For the text-containing cell, return its midpoint in [x, y] coordinate format. 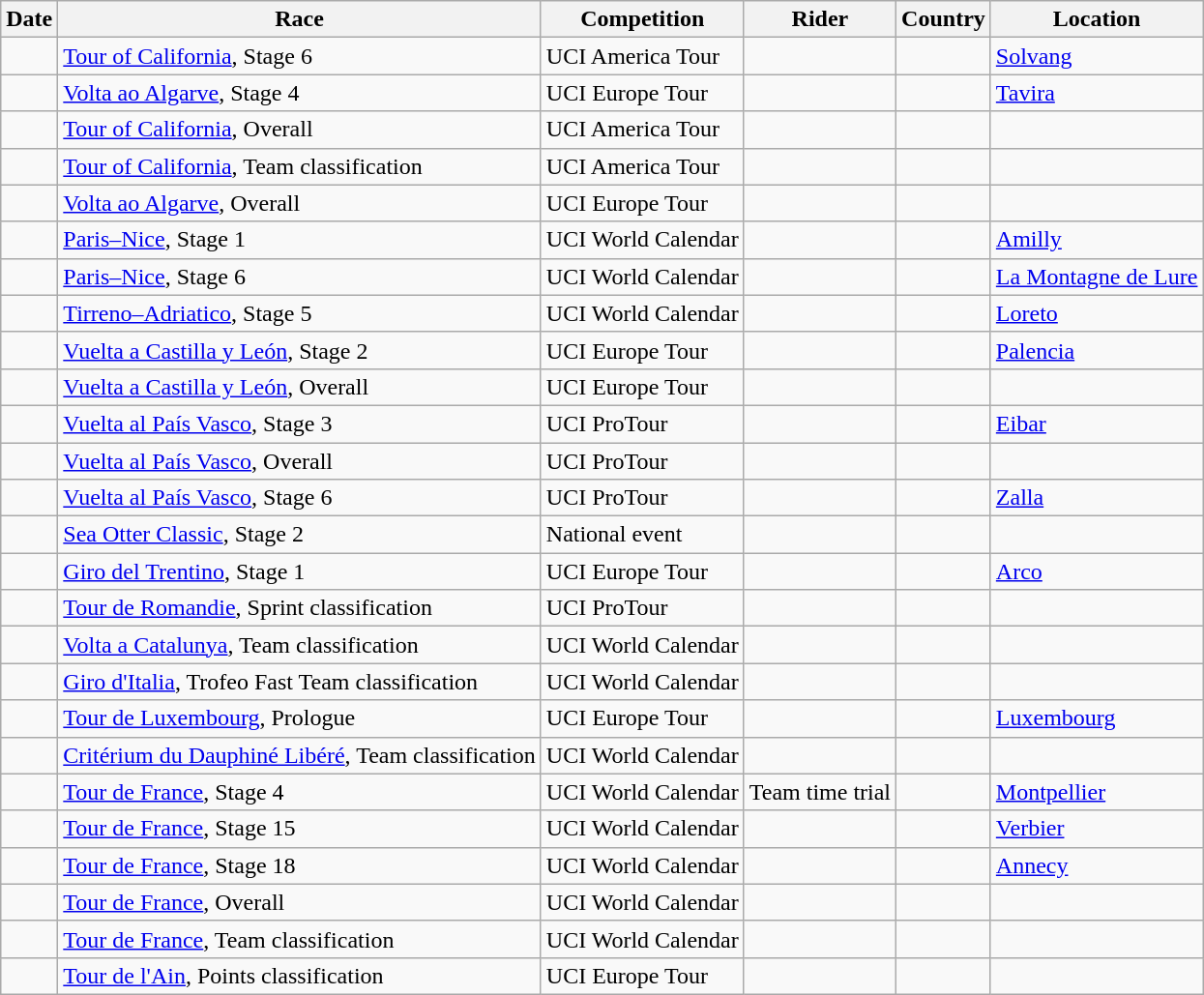
Sea Otter Classic, Stage 2 [300, 535]
Tour de France, Stage 4 [300, 792]
Amilly [1097, 240]
Team time trial [820, 792]
Eibar [1097, 424]
Tour of California, Overall [300, 130]
Volta a Catalunya, Team classification [300, 645]
Annecy [1097, 865]
Luxembourg [1097, 718]
Tour de France, Stage 15 [300, 829]
Tavira [1097, 93]
Tour de Romandie, Sprint classification [300, 608]
Tour de France, Stage 18 [300, 865]
Critérium du Dauphiné Libéré, Team classification [300, 755]
Date [29, 19]
Vuelta al País Vasco, Stage 3 [300, 424]
Tour of California, Stage 6 [300, 56]
Vuelta a Castilla y León, Overall [300, 387]
Country [944, 19]
Tour de France, Overall [300, 902]
Solvang [1097, 56]
Loreto [1097, 313]
Rider [820, 19]
Arco [1097, 571]
Tour de France, Team classification [300, 939]
Tour de l'Ain, Points classification [300, 976]
Paris–Nice, Stage 6 [300, 277]
Tour de Luxembourg, Prologue [300, 718]
Vuelta al País Vasco, Stage 6 [300, 498]
National event [642, 535]
Race [300, 19]
Verbier [1097, 829]
Giro del Trentino, Stage 1 [300, 571]
Tirreno–Adriatico, Stage 5 [300, 313]
Volta ao Algarve, Stage 4 [300, 93]
Giro d'Italia, Trofeo Fast Team classification [300, 682]
Paris–Nice, Stage 1 [300, 240]
Vuelta al País Vasco, Overall [300, 461]
Zalla [1097, 498]
Vuelta a Castilla y León, Stage 2 [300, 350]
Volta ao Algarve, Overall [300, 203]
Location [1097, 19]
Palencia [1097, 350]
La Montagne de Lure [1097, 277]
Competition [642, 19]
Montpellier [1097, 792]
Tour of California, Team classification [300, 166]
